Identify which cell holds the provided text, then report its (x, y) central coordinate. 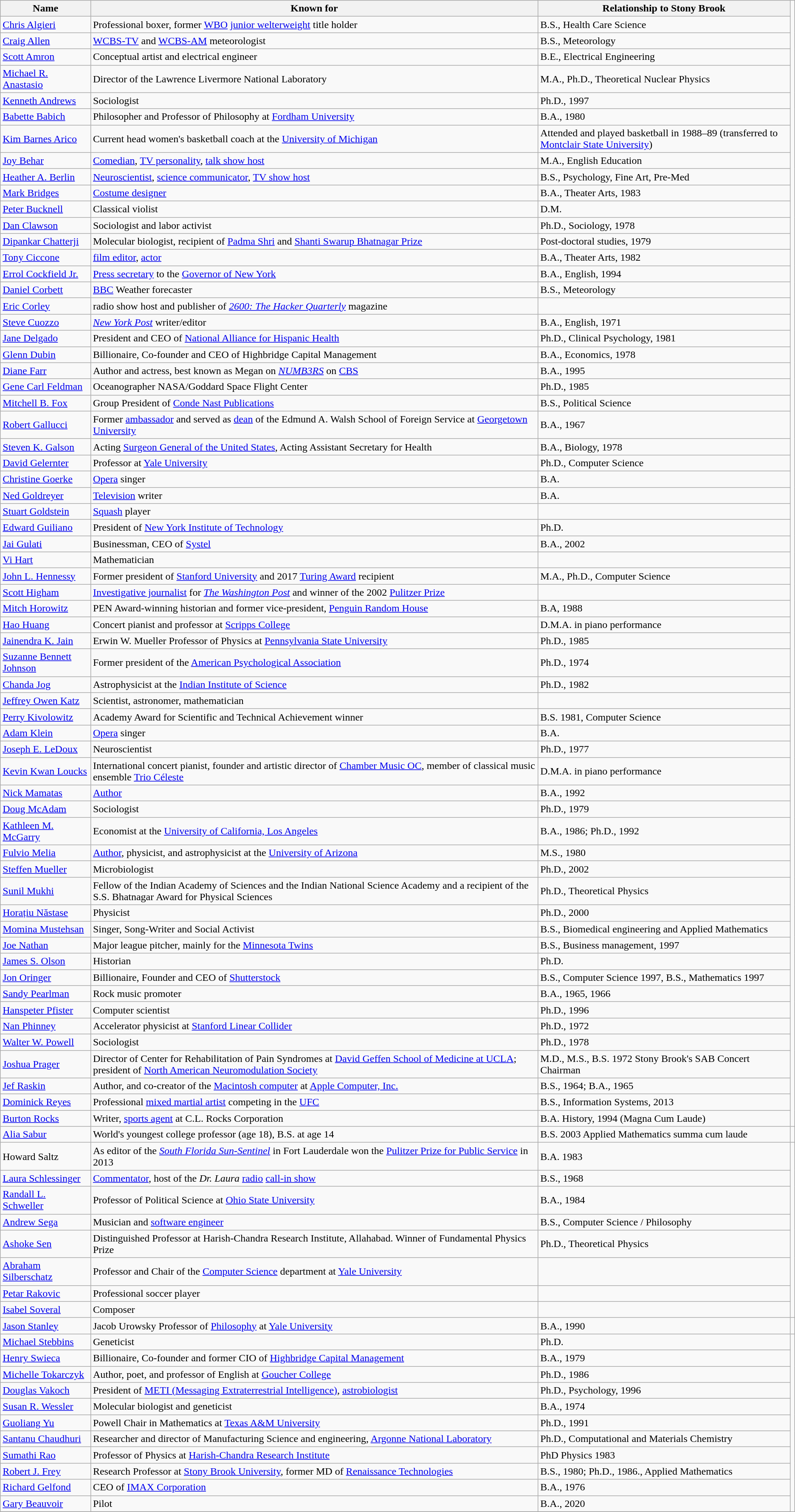
Jason Stanley (46, 1326)
Pilot (314, 1504)
Molecular biologist, recipient of Padma Shri and Shanti Swarup Bhatnagar Prize (314, 242)
Television writer (314, 496)
Daniel Corbett (46, 290)
Andrew Sega (46, 1222)
Alia Sabur (46, 1135)
New York Post writer/editor (314, 322)
Microbiologist (314, 869)
Costume designer (314, 193)
Professional soccer player (314, 1293)
Michael Stebbins (46, 1342)
Attended and played basketball in 1988–89 (transferred to Montclair State University) (664, 138)
Jai Gulati (46, 544)
Laura Schlessinger (46, 1178)
President of New York Institute of Technology (314, 528)
Mark Bridges (46, 193)
B.A. 1983 (664, 1157)
Sandy Pearlman (46, 994)
B.S., 1968 (664, 1178)
Dan Clawson (46, 225)
B.A., 1992 (664, 793)
Scott Amron (46, 57)
film editor, actor (314, 258)
Molecular biologist and geneticist (314, 1407)
Major league pitcher, mainly for the Minnesota Twins (314, 945)
Sociologist and labor activist (314, 225)
Relationship to Stony Brook (664, 8)
B.S., Political Science (664, 403)
Computer scientist (314, 1010)
B.A., 1986; Ph.D., 1992 (664, 831)
B.S., 1980; Ph.D., 1986., Applied Mathematics (664, 1471)
Chanda Jog (46, 684)
Peter Bucknell (46, 209)
Howard Saltz (46, 1157)
Professional mixed martial artist competing in the UFC (314, 1102)
M.A., English Education (664, 160)
International concert pianist, founder and artistic director of Chamber Music OC, member of classical music ensemble Trio Céleste (314, 771)
Hanspeter Pfister (46, 1010)
Astrophysicist at the Indian Institute of Science (314, 684)
Joy Behar (46, 160)
Jane Delgado (46, 338)
Conceptual artist and electrical engineer (314, 57)
Kevin Kwan Loucks (46, 771)
Powell Chair in Mathematics at Texas A&M University (314, 1423)
World's youngest college professor (age 18), B.S. at age 14 (314, 1135)
B.A., 1974 (664, 1407)
WCBS-TV and WCBS-AM meteorologist (314, 41)
Fellow of the Indian Academy of Sciences and the Indian National Science Academy and a recipient of the S.S. Bhatnagar Award for Physical Sciences (314, 891)
B.A., Biology, 1978 (664, 447)
Commentator, host of the Dr. Laura radio call-in show (314, 1178)
Erwin W. Mueller Professor of Physics at Pennsylvania State University (314, 641)
Mathematician (314, 560)
B.A., 1976 (664, 1487)
Ph.D., 2000 (664, 913)
Adam Klein (46, 733)
Neuroscientist (314, 749)
M.D., M.S., B.S. 1972 Stony Brook's SAB Concert Chairman (664, 1064)
B.S., Psychology, Fine Art, Pre-Med (664, 177)
Mitch Horowitz (46, 608)
Craig Allen (46, 41)
Jainendra K. Jain (46, 641)
Douglas Vakoch (46, 1391)
Name (46, 8)
B.A., 1990 (664, 1326)
John L. Hennessy (46, 576)
Hao Huang (46, 625)
Joseph E. LeDoux (46, 749)
Errol Cockfield Jr. (46, 274)
B.A., 2020 (664, 1504)
Author and actress, best known as Megan on NUMB3RS on CBS (314, 371)
Businessman, CEO of Systel (314, 544)
B.A., Economics, 1978 (664, 355)
Comedian, TV personality, talk show host (314, 160)
Ph.D., Computational and Materials Chemistry (664, 1439)
Kim Barnes Arico (46, 138)
Nan Phinney (46, 1026)
Ph.D., Psychology, 1996 (664, 1391)
Mitchell B. Fox (46, 403)
Ph.D., 1996 (664, 1010)
Isabel Soveral (46, 1309)
Known for (314, 8)
radio show host and publisher of 2600: The Hacker Quarterly magazine (314, 306)
B.A., English, 1994 (664, 274)
Ph.D., 2002 (664, 869)
James S. Olson (46, 961)
Christine Goerke (46, 479)
Former president of the American Psychological Association (314, 662)
Research Professor at Stony Brook University, former MD of Renaissance Technologies (314, 1471)
Jacob Urowsky Professor of Philosophy at Yale University (314, 1326)
B.A., 1980 (664, 117)
Distinguished Professor at Harish-Chandra Research Institute, Allahabad. Winner of Fundamental Physics Prize (314, 1244)
Professor and Chair of the Computer Science department at Yale University (314, 1271)
Gene Carl Feldman (46, 387)
Economist at the University of California, Los Angeles (314, 831)
Ned Goldreyer (46, 496)
Michelle Tokarczyk (46, 1374)
Joshua Prager (46, 1064)
Composer (314, 1309)
Steffen Mueller (46, 869)
BBC Weather forecaster (314, 290)
D.M. (664, 209)
Professional boxer, former WBO junior welterweight title holder (314, 25)
Philosopher and Professor of Philosophy at Fordham University (314, 117)
Concert pianist and professor at Scripps College (314, 625)
Squash player (314, 512)
Musician and software engineer (314, 1222)
Robert J. Frey (46, 1471)
Author (314, 793)
Researcher and director of Manufacturing Science and engineering, Argonne National Laboratory (314, 1439)
Ph.D., Clinical Psychology, 1981 (664, 338)
Ph.D., 1986 (664, 1374)
Writer, sports agent at C.L. Rocks Corporation (314, 1118)
B.S., Computer Science 1997, B.S., Mathematics 1997 (664, 977)
Historian (314, 961)
Edward Guiliano (46, 528)
As editor of the South Florida Sun-Sentinel in Fort Lauderdale won the Pulitzer Prize for Public Service in 2013 (314, 1157)
B.A., English, 1971 (664, 322)
Eric Corley (46, 306)
Scott Higham (46, 592)
Ph.D., 1978 (664, 1042)
Randall L. Schweller (46, 1200)
B.A., Theater Arts, 1983 (664, 193)
Dipankar Chatterji (46, 242)
Geneticist (314, 1342)
Steve Cuozzo (46, 322)
Diane Farr (46, 371)
B.A., 1965, 1966 (664, 994)
Group President of Conde Nast Publications (314, 403)
Ph.D., 1979 (664, 809)
Horațiu Năstase (46, 913)
Former president of Stanford University and 2017 Turing Award recipient (314, 576)
Investigative journalist for The Washington Post and winner of the 2002 Pulitzer Prize (314, 592)
B.S., Information Systems, 2013 (664, 1102)
B.S., 1964; B.A., 1965 (664, 1086)
Current head women's basketball coach at the University of Michigan (314, 138)
Academy Award for Scientific and Technical Achievement winner (314, 717)
Tony Ciccone (46, 258)
Santanu Chaudhuri (46, 1439)
Billionaire, Founder and CEO of Shutterstock (314, 977)
B.A., 2002 (664, 544)
B.A., 1979 (664, 1358)
Ashoke Sen (46, 1244)
Abraham Silberschatz (46, 1271)
Chris Algieri (46, 25)
Accelerator physicist at Stanford Linear Collider (314, 1026)
Press secretary to the Governor of New York (314, 274)
David Gelernter (46, 463)
Ph.D., 1997 (664, 101)
Momina Mustehsan (46, 929)
Professor of Physics at Harish-Chandra Research Institute (314, 1455)
Ph.D., Computer Science (664, 463)
M.A., Ph.D., Computer Science (664, 576)
Guoliang Yu (46, 1423)
Burton Rocks (46, 1118)
Post-doctoral studies, 1979 (664, 242)
Fulvio Melia (46, 853)
Vi Hart (46, 560)
B.E., Electrical Engineering (664, 57)
Director of the Lawrence Livermore National Laboratory (314, 79)
PEN Award-winning historian and former vice-president, Penguin Random House (314, 608)
President of METI (Messaging Extraterrestrial Intelligence), astrobiologist (314, 1391)
Billionaire, Co-founder and CEO of Highbridge Capital Management (314, 355)
Sunil Mukhi (46, 891)
Jeffrey Owen Katz (46, 701)
Kathleen M. McGarry (46, 831)
B.S., Biomedical engineering and Applied Mathematics (664, 929)
Walter W. Powell (46, 1042)
Stuart Goldstein (46, 512)
Michael R. Anastasio (46, 79)
PhD Physics 1983 (664, 1455)
CEO of IMAX Corporation (314, 1487)
B.A, 1988 (664, 608)
B.A., Theater Arts, 1982 (664, 258)
B.A., 1967 (664, 425)
B.A., 1984 (664, 1200)
Jef Raskin (46, 1086)
Acting Surgeon General of the United States, Acting Assistant Secretary for Health (314, 447)
Steven K. Galson (46, 447)
M.S., 1980 (664, 853)
Kenneth Andrews (46, 101)
B.S., Business management, 1997 (664, 945)
Robert Gallucci (46, 425)
Heather A. Berlin (46, 177)
Neuroscientist, science communicator, TV show host (314, 177)
B.S. 2003 Applied Mathematics summa cum laude (664, 1135)
Henry Swieca (46, 1358)
Nick Mamatas (46, 793)
B.S. 1981, Computer Science (664, 717)
Ph.D., 1991 (664, 1423)
Former ambassador and served as dean of the Edmund A. Walsh School of Foreign Service at Georgetown University (314, 425)
President and CEO of National Alliance for Hispanic Health (314, 338)
Perry Kivolowitz (46, 717)
Jon Oringer (46, 977)
Sumathi Rao (46, 1455)
Doug McAdam (46, 809)
Author, poet, and professor of English at Goucher College (314, 1374)
Physicist (314, 913)
Classical violist (314, 209)
Author, and co-creator of the Macintosh computer at Apple Computer, Inc. (314, 1086)
Joe Nathan (46, 945)
Ph.D., 1977 (664, 749)
Scientist, astronomer, mathematician (314, 701)
Babette Babich (46, 117)
Ph.D., 1974 (664, 662)
Glenn Dubin (46, 355)
Rock music promoter (314, 994)
Ph.D., 1972 (664, 1026)
Susan R. Wessler (46, 1407)
Suzanne Bennett Johnson (46, 662)
Ph.D., Sociology, 1978 (664, 225)
Singer, Song-Writer and Social Activist (314, 929)
Professor of Political Science at Ohio State University (314, 1200)
Richard Gelfond (46, 1487)
Petar Rakovic (46, 1293)
B.A., 1995 (664, 371)
B.A. History, 1994 (Magna Cum Laude) (664, 1118)
Billionaire, Co-founder and former CIO of Highbridge Capital Management (314, 1358)
Ph.D., 1982 (664, 684)
Oceanographer NASA/Goddard Space Flight Center (314, 387)
Professor at Yale University (314, 463)
M.A., Ph.D., Theoretical Nuclear Physics (664, 79)
Gary Beauvoir (46, 1504)
Dominick Reyes (46, 1102)
B.S., Computer Science / Philosophy (664, 1222)
Author, physicist, and astrophysicist at the University of Arizona (314, 853)
B.S., Health Care Science (664, 25)
